Identify which cell holds the provided text, then report its (X, Y) central coordinate. 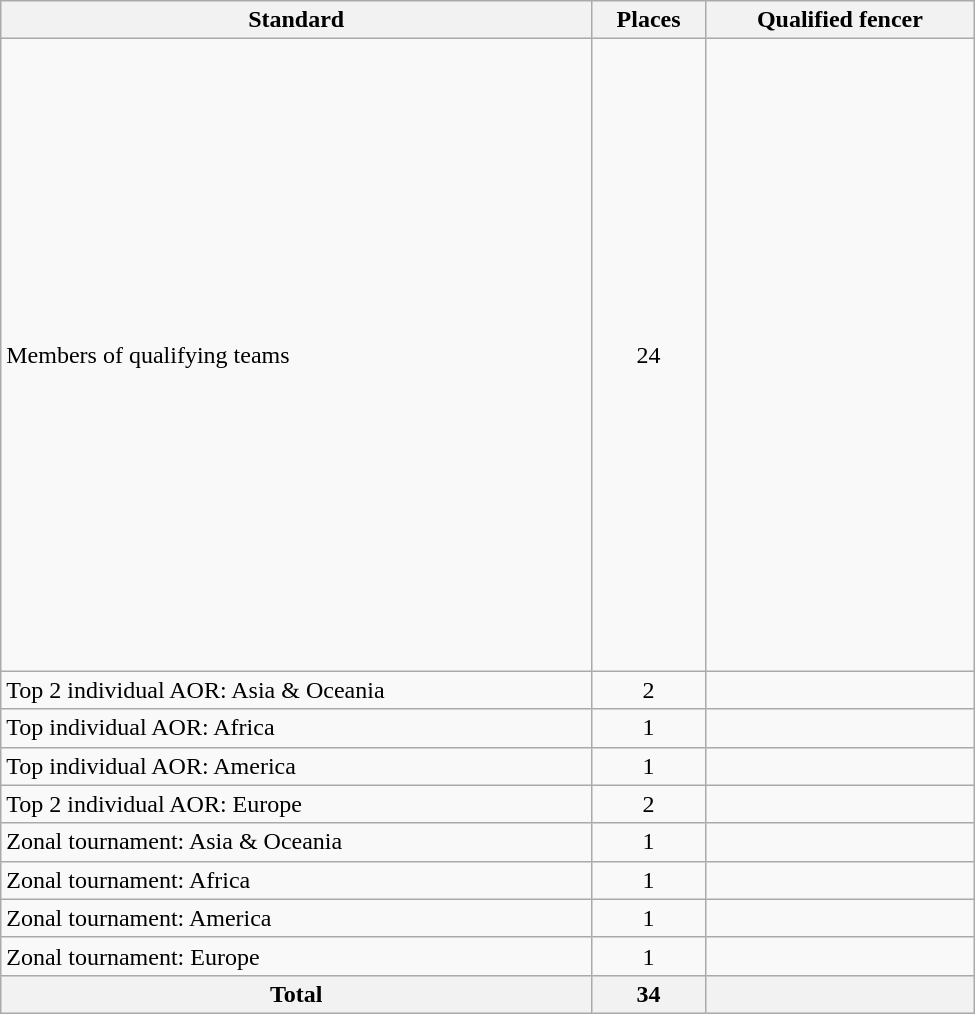
Zonal tournament: Europe (296, 956)
Zonal tournament: America (296, 918)
24 (649, 355)
Top 2 individual AOR: Asia & Oceania (296, 690)
34 (649, 994)
Top individual AOR: Africa (296, 728)
Qualified fencer (840, 20)
Zonal tournament: Asia & Oceania (296, 842)
Standard (296, 20)
Top individual AOR: America (296, 766)
Top 2 individual AOR: Europe (296, 804)
Zonal tournament: Africa (296, 880)
Places (649, 20)
Members of qualifying teams (296, 355)
Total (296, 994)
